Find where the given text appears and provide that cell's center as (x, y) coordinate. 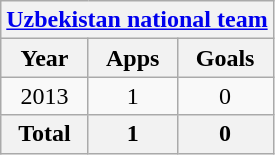
Year (45, 58)
Total (45, 134)
Uzbekistan national team (137, 20)
2013 (45, 96)
Apps (132, 58)
Goals (225, 58)
